Output the (x, y) coordinate of the center of the cell containing the given text.  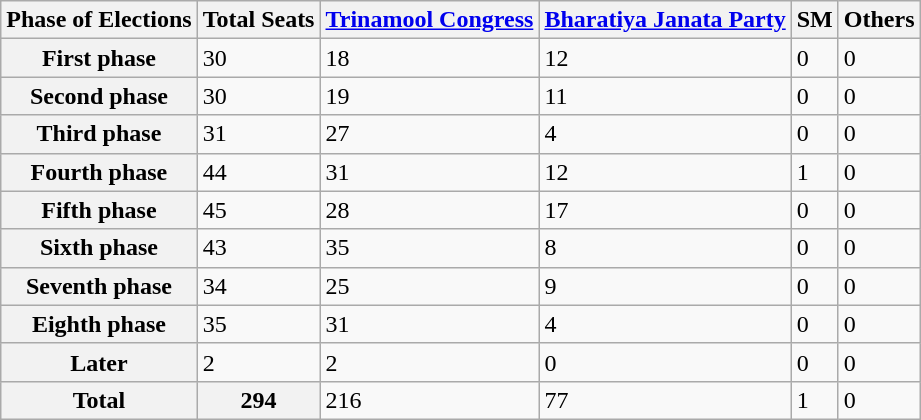
294 (258, 400)
216 (430, 400)
Eighth phase (99, 324)
9 (665, 286)
34 (258, 286)
17 (665, 210)
SM (814, 20)
Total Seats (258, 20)
27 (430, 134)
25 (430, 286)
Third phase (99, 134)
77 (665, 400)
Total (99, 400)
28 (430, 210)
Later (99, 362)
Fourth phase (99, 172)
18 (430, 58)
Others (879, 20)
Trinamool Congress (430, 20)
Phase of Elections (99, 20)
19 (430, 96)
Bharatiya Janata Party (665, 20)
First phase (99, 58)
8 (665, 248)
Seventh phase (99, 286)
Second phase (99, 96)
44 (258, 172)
Sixth phase (99, 248)
43 (258, 248)
11 (665, 96)
45 (258, 210)
Fifth phase (99, 210)
